Output the (x, y) coordinate of the center of the cell containing the given text.  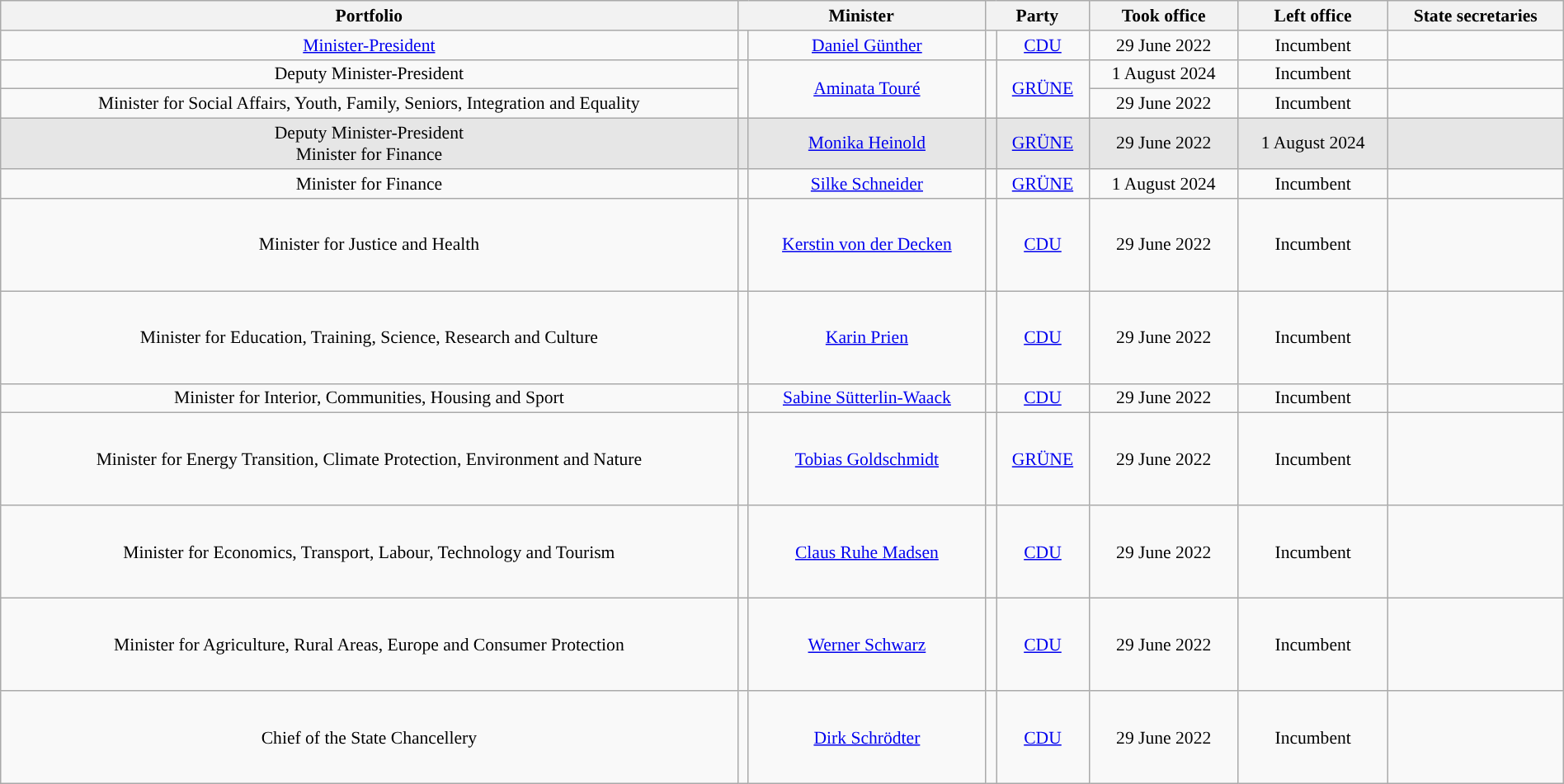
Claus Ruhe Madsen (866, 552)
Minister for Finance (370, 184)
Aminata Touré (866, 89)
Monika Heinold (866, 143)
Minister for Economics, Transport, Labour, Technology and Tourism (370, 552)
Daniel Günther (866, 45)
Deputy Minister-PresidentMinister for Finance (370, 143)
Minister for Justice and Health (370, 244)
Took office (1163, 16)
Party (1037, 16)
Deputy Minister-President (370, 74)
Dirk Schrödter (866, 738)
Minister for Energy Transition, Climate Protection, Environment and Nature (370, 459)
Minister for Social Affairs, Youth, Family, Seniors, Integration and Equality (370, 104)
Kerstin von der Decken (866, 244)
Sabine Sütterlin-Waack (866, 398)
State secretaries (1475, 16)
Silke Schneider (866, 184)
Left office (1313, 16)
Werner Schwarz (866, 645)
Minister for Education, Training, Science, Research and Culture (370, 337)
Minister for Interior, Communities, Housing and Sport (370, 398)
Tobias Goldschmidt (866, 459)
Chief of the State Chancellery (370, 738)
Portfolio (370, 16)
Minister (861, 16)
Minister for Agriculture, Rural Areas, Europe and Consumer Protection (370, 645)
Minister-President (370, 45)
Karin Prien (866, 337)
